Provide the (X, Y) coordinate of the cell's center where the given text is located.  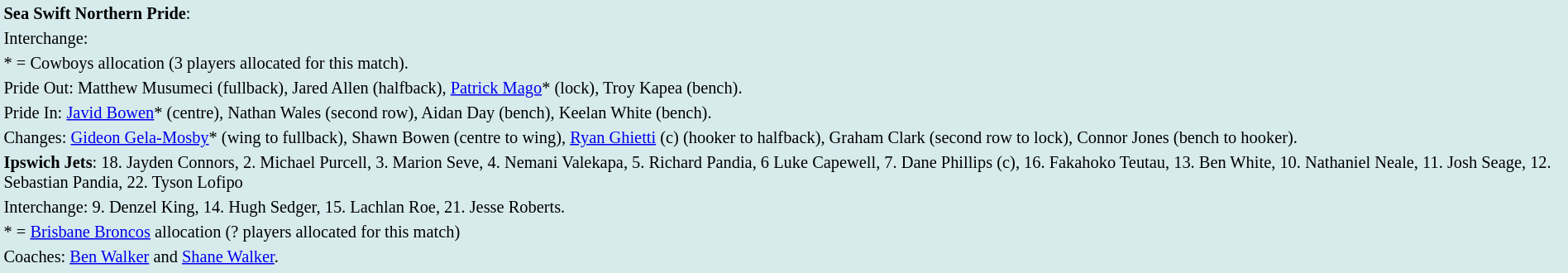
* = Cowboys allocation (3 players allocated for this match). (784, 63)
Pride Out: Matthew Musumeci (fullback), Jared Allen (halfback), Patrick Mago* (lock), Troy Kapea (bench). (784, 88)
* = Brisbane Broncos allocation (? players allocated for this match) (784, 232)
Pride In: Javid Bowen* (centre), Nathan Wales (second row), Aidan Day (bench), Keelan White (bench). (784, 113)
Coaches: Ben Walker and Shane Walker. (784, 256)
Interchange: (784, 38)
Interchange: 9. Denzel King, 14. Hugh Sedger, 15. Lachlan Roe, 21. Jesse Roberts. (784, 207)
Sea Swift Northern Pride: (784, 13)
